Provide the (x, y) coordinate of the cell's center where the given text is located.  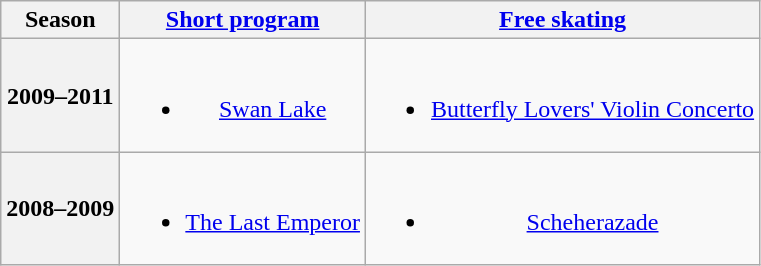
2009–2011 (60, 96)
Butterfly Lovers' Violin Concerto (562, 96)
Free skating (562, 20)
Swan Lake (243, 96)
2008–2009 (60, 208)
Season (60, 20)
Scheherazade (562, 208)
Short program (243, 20)
The Last Emperor (243, 208)
